Return the [X, Y] coordinate for the center point of the cell that contains the specified text.  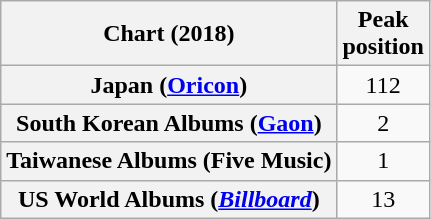
2 [383, 123]
112 [383, 85]
Chart (2018) [169, 34]
Peak position [383, 34]
Japan (Oricon) [169, 85]
South Korean Albums (Gaon) [169, 123]
13 [383, 199]
US World Albums (Billboard) [169, 199]
Taiwanese Albums (Five Music) [169, 161]
1 [383, 161]
